Return the [x, y] coordinate for the center point of the cell that contains the specified text.  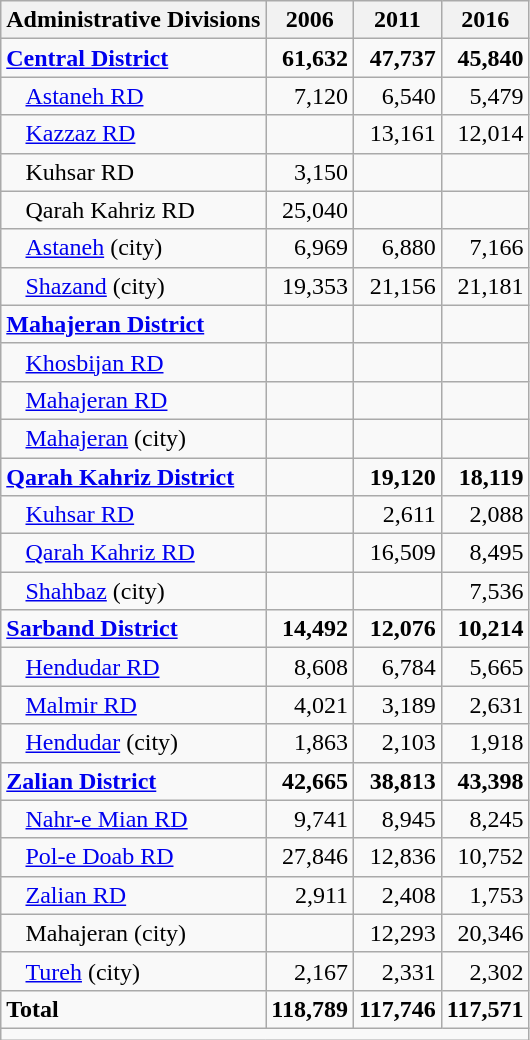
8,495 [485, 553]
43,398 [485, 781]
2011 [398, 20]
21,156 [398, 286]
2,331 [398, 971]
13,161 [398, 134]
Central District [134, 58]
Tureh (city) [134, 971]
18,119 [485, 477]
61,632 [310, 58]
2,911 [310, 895]
12,293 [398, 933]
Zalian RD [134, 895]
5,479 [485, 96]
12,014 [485, 134]
8,945 [398, 819]
14,492 [310, 629]
Hendudar (city) [134, 743]
2,103 [398, 743]
Sarband District [134, 629]
4,021 [310, 705]
2,631 [485, 705]
Astaneh (city) [134, 248]
2016 [485, 20]
Mahajeran RD [134, 400]
1,863 [310, 743]
2,408 [398, 895]
6,969 [310, 248]
3,189 [398, 705]
Total [134, 1009]
9,741 [310, 819]
21,181 [485, 286]
Khosbijan RD [134, 362]
2,302 [485, 971]
20,346 [485, 933]
6,880 [398, 248]
Astaneh RD [134, 96]
10,214 [485, 629]
12,836 [398, 857]
Mahajeran District [134, 324]
117,746 [398, 1009]
12,076 [398, 629]
2006 [310, 20]
Shazand (city) [134, 286]
118,789 [310, 1009]
16,509 [398, 553]
7,120 [310, 96]
7,536 [485, 591]
6,540 [398, 96]
10,752 [485, 857]
19,353 [310, 286]
5,665 [485, 667]
1,753 [485, 895]
Nahr-e Mian RD [134, 819]
38,813 [398, 781]
Zalian District [134, 781]
Administrative Divisions [134, 20]
42,665 [310, 781]
3,150 [310, 172]
47,737 [398, 58]
19,120 [398, 477]
8,608 [310, 667]
Malmir RD [134, 705]
7,166 [485, 248]
2,088 [485, 515]
Qarah Kahriz District [134, 477]
45,840 [485, 58]
Pol-e Doab RD [134, 857]
117,571 [485, 1009]
Kazzaz RD [134, 134]
27,846 [310, 857]
6,784 [398, 667]
25,040 [310, 210]
Shahbaz (city) [134, 591]
1,918 [485, 743]
2,167 [310, 971]
8,245 [485, 819]
2,611 [398, 515]
Hendudar RD [134, 667]
